Search for the cell housing the specified text and yield its [X, Y] center coordinate. 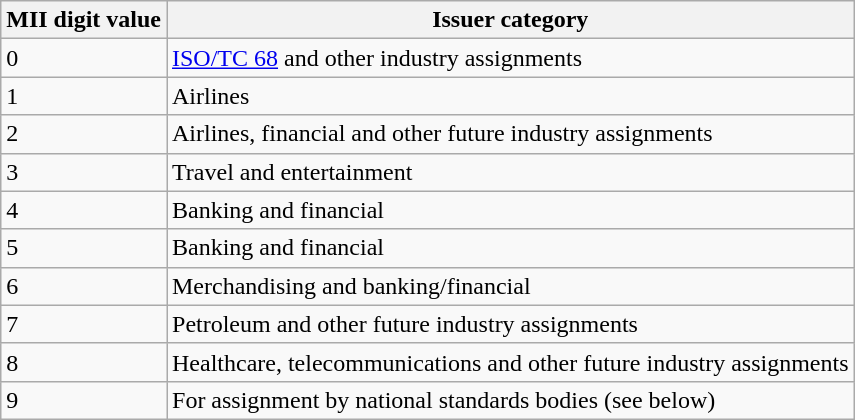
Healthcare, telecommunications and other future industry assignments [510, 362]
Issuer category [510, 20]
2 [84, 134]
0 [84, 58]
For assignment by national standards bodies (see below) [510, 400]
3 [84, 172]
MII digit value [84, 20]
8 [84, 362]
Airlines [510, 96]
6 [84, 286]
1 [84, 96]
Petroleum and other future industry assignments [510, 324]
4 [84, 210]
Travel and entertainment [510, 172]
Airlines, financial and other future industry assignments [510, 134]
9 [84, 400]
ISO/TC 68 and other industry assignments [510, 58]
7 [84, 324]
5 [84, 248]
Merchandising and banking/financial [510, 286]
